Determine the (X, Y) coordinate at the center of the cell enclosing the given text.  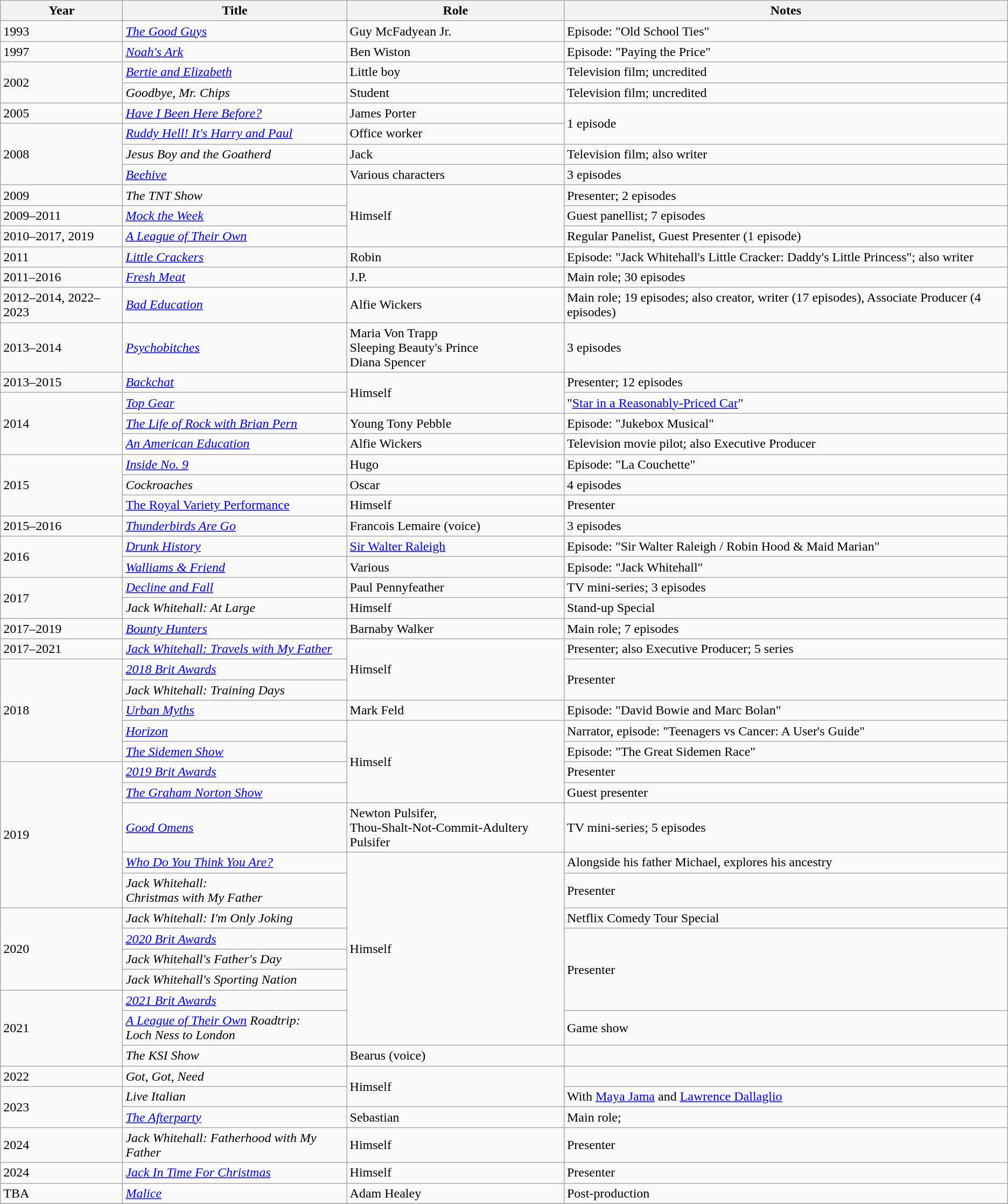
2009 (61, 195)
2008 (61, 154)
Jack Whitehall: Christmas with My Father (235, 890)
With Maya Jama and Lawrence Dallaglio (786, 1097)
Episode: "The Great Sidemen Race" (786, 751)
Bad Education (235, 305)
An American Education (235, 444)
2021 Brit Awards (235, 1000)
Guest panellist; 7 episodes (786, 215)
Malice (235, 1193)
Francois Lemaire (voice) (456, 526)
Sir Walter Raleigh (456, 546)
2018 (61, 711)
TBA (61, 1193)
Episode: "David Bowie and Marc Bolan" (786, 711)
Jack Whitehall: Training Days (235, 690)
2015–2016 (61, 526)
Bounty Hunters (235, 629)
Jack Whitehall's Father's Day (235, 959)
2010–2017, 2019 (61, 236)
Fresh Meat (235, 277)
Good Omens (235, 827)
The Graham Norton Show (235, 792)
2020 (61, 949)
Episode: "Jack Whitehall's Little Cracker: Daddy's Little Princess"; also writer (786, 257)
Title (235, 11)
Student (456, 93)
Regular Panelist, Guest Presenter (1 episode) (786, 236)
Presenter; 2 episodes (786, 195)
Main role; 19 episodes; also creator, writer (17 episodes), Associate Producer (4 episodes) (786, 305)
Ben Wiston (456, 52)
Little boy (456, 72)
The Royal Variety Performance (235, 505)
Year (61, 11)
2022 (61, 1076)
Jack Whitehall: Travels with My Father (235, 649)
2019 (61, 835)
Top Gear (235, 403)
Little Crackers (235, 257)
Jack In Time For Christmas (235, 1173)
The TNT Show (235, 195)
2021 (61, 1028)
Thunderbirds Are Go (235, 526)
James Porter (456, 113)
2017–2021 (61, 649)
Episode: "Paying the Price" (786, 52)
Who Do You Think You Are? (235, 862)
Maria Von TrappSleeping Beauty's PrinceDiana Spencer (456, 347)
2011–2016 (61, 277)
2009–2011 (61, 215)
2005 (61, 113)
J.P. (456, 277)
Guest presenter (786, 792)
Robin (456, 257)
2017 (61, 597)
The KSI Show (235, 1056)
TV mini-series; 3 episodes (786, 587)
Jesus Boy and the Goatherd (235, 154)
Various (456, 567)
Noah's Ark (235, 52)
A League of Their Own (235, 236)
2023 (61, 1107)
The Good Guys (235, 31)
2018 Brit Awards (235, 670)
Backchat (235, 382)
The Sidemen Show (235, 751)
Beehive (235, 175)
Paul Pennyfeather (456, 587)
TV mini-series; 5 episodes (786, 827)
Young Tony Pebble (456, 423)
Episode: "Jukebox Musical" (786, 423)
Post-production (786, 1193)
2012–2014, 2022–2023 (61, 305)
Narrator, episode: "Teenagers vs Cancer: A User's Guide" (786, 731)
Television film; also writer (786, 154)
Jack Whitehall's Sporting Nation (235, 979)
Episode: "Sir Walter Raleigh / Robin Hood & Maid Marian" (786, 546)
Got, Got, Need (235, 1076)
Presenter; 12 episodes (786, 382)
Jack (456, 154)
4 episodes (786, 485)
2020 Brit Awards (235, 938)
2002 (61, 82)
Psychobitches (235, 347)
Guy McFadyean Jr. (456, 31)
Have I Been Here Before? (235, 113)
Bertie and Elizabeth (235, 72)
2014 (61, 423)
Oscar (456, 485)
A League of Their Own Roadtrip: Loch Ness to London (235, 1028)
Sebastian (456, 1117)
Episode: "La Couchette" (786, 464)
Jack Whitehall: At Large (235, 608)
Main role; 30 episodes (786, 277)
1997 (61, 52)
Role (456, 11)
Adam Healey (456, 1193)
Office worker (456, 134)
Live Italian (235, 1097)
"Star in a Reasonably-Priced Car" (786, 403)
Goodbye, Mr. Chips (235, 93)
1993 (61, 31)
2013–2015 (61, 382)
Notes (786, 11)
The Afterparty (235, 1117)
Newton Pulsifer, Thou-Shalt-Not-Commit-Adultery Pulsifer (456, 827)
2016 (61, 556)
Hugo (456, 464)
2019 Brit Awards (235, 772)
Cockroaches (235, 485)
2013–2014 (61, 347)
Presenter; also Executive Producer; 5 series (786, 649)
Decline and Fall (235, 587)
Game show (786, 1028)
Walliams & Friend (235, 567)
Jack Whitehall: I'm Only Joking (235, 918)
Netflix Comedy Tour Special (786, 918)
Episode: "Old School Ties" (786, 31)
Inside No. 9 (235, 464)
Bearus (voice) (456, 1056)
2015 (61, 485)
2011 (61, 257)
Main role; 7 episodes (786, 629)
Various characters (456, 175)
Television movie pilot; also Executive Producer (786, 444)
Horizon (235, 731)
Jack Whitehall: Fatherhood with My Father (235, 1145)
Stand-up Special (786, 608)
Mark Feld (456, 711)
Drunk History (235, 546)
Main role; (786, 1117)
1 episode (786, 123)
Barnaby Walker (456, 629)
Alongside his father Michael, explores his ancestry (786, 862)
The Life of Rock with Brian Pern (235, 423)
2017–2019 (61, 629)
Ruddy Hell! It's Harry and Paul (235, 134)
Urban Myths (235, 711)
Mock the Week (235, 215)
Episode: "Jack Whitehall" (786, 567)
